Output the (x, y) coordinate of the center of the cell containing the given text.  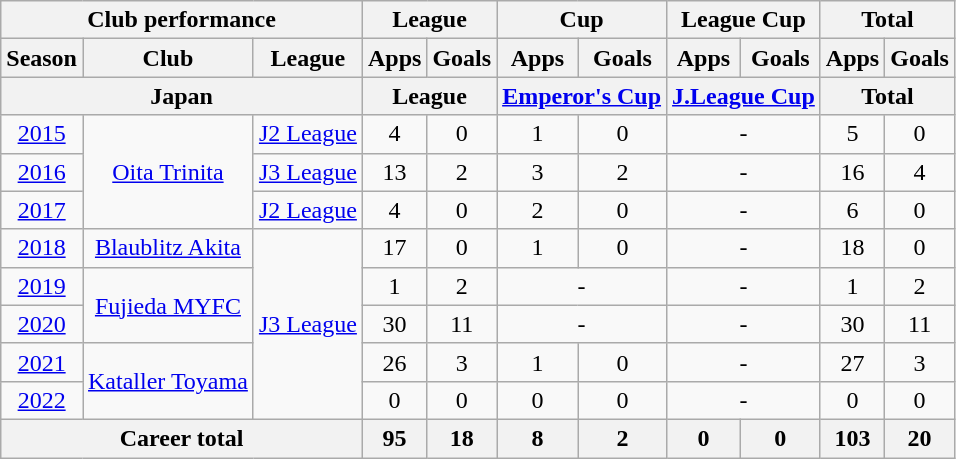
Career total (182, 438)
Kataller Toyama (168, 381)
2019 (42, 286)
Oita Trinita (168, 172)
20 (920, 438)
Club (168, 58)
6 (852, 210)
95 (394, 438)
8 (538, 438)
27 (852, 362)
13 (394, 172)
Fujieda MYFC (168, 305)
103 (852, 438)
League Cup (744, 20)
26 (394, 362)
5 (852, 134)
Season (42, 58)
2022 (42, 400)
2016 (42, 172)
2017 (42, 210)
J.League Cup (744, 96)
2015 (42, 134)
17 (394, 248)
2021 (42, 362)
Blaublitz Akita (168, 248)
Cup (582, 20)
Japan (182, 96)
2018 (42, 248)
2020 (42, 324)
16 (852, 172)
Club performance (182, 20)
Emperor's Cup (582, 96)
